Detect which cell encompasses the target text, then output its (X, Y) center coordinate. 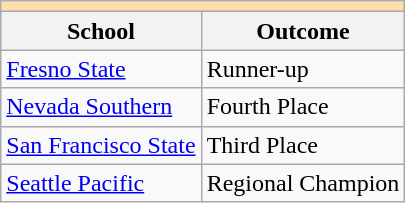
Regional Champion (303, 183)
Fourth Place (303, 107)
Seattle Pacific (101, 183)
School (101, 31)
San Francisco State (101, 145)
Nevada Southern (101, 107)
Runner-up (303, 69)
Third Place (303, 145)
Fresno State (101, 69)
Outcome (303, 31)
